Pinpoint the cell where the given text exists, returning its [x, y] midpoint coordinate. 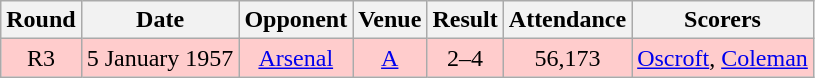
5 January 1957 [160, 58]
A [390, 58]
Scorers [723, 20]
Opponent [296, 20]
56,173 [567, 58]
Arsenal [296, 58]
R3 [41, 58]
Oscroft, Coleman [723, 58]
Result [465, 20]
Round [41, 20]
Venue [390, 20]
2–4 [465, 58]
Date [160, 20]
Attendance [567, 20]
